From the cell containing the given text, extract its center point as [X, Y] coordinate. 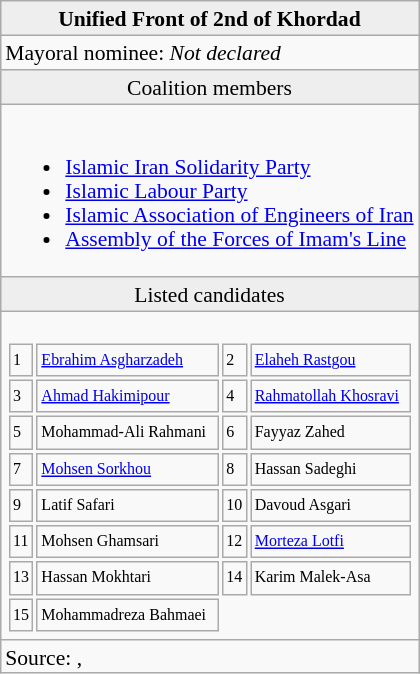
Karim Malek-Asa [330, 578]
Mohsen Sorkhou [128, 468]
Morteza Lotfi [330, 542]
8 [234, 468]
14 [234, 578]
5 [20, 432]
Islamic Iran Solidarity PartyIslamic Labour PartyIslamic Association of Engineers of IranAssembly of the Forces of Imam's Line [209, 190]
Mayoral nominee: Not declared [209, 52]
Fayyaz Zahed [330, 432]
Source: , [209, 656]
12 [234, 542]
Coalition members [209, 87]
13 [20, 578]
2 [234, 360]
Rahmatollah Khosravi [330, 396]
Latif Safari [128, 506]
Mohsen Ghamsari [128, 542]
9 [20, 506]
Elaheh Rastgou [330, 360]
Hassan Mokhtari [128, 578]
Mohammad-Ali Rahmani [128, 432]
15 [20, 614]
Ebrahim Asgharzadeh [128, 360]
10 [234, 506]
3 [20, 396]
Listed candidates [209, 294]
11 [20, 542]
Ahmad Hakimipour [128, 396]
6 [234, 432]
Hassan Sadeghi [330, 468]
Mohammadreza Bahmaei [128, 614]
4 [234, 396]
Davoud Asgari [330, 506]
1 [20, 360]
7 [20, 468]
Unified Front of 2nd of Khordad [209, 18]
